Capture the cell that displays the provided text and extract its (X, Y) central coordinate. 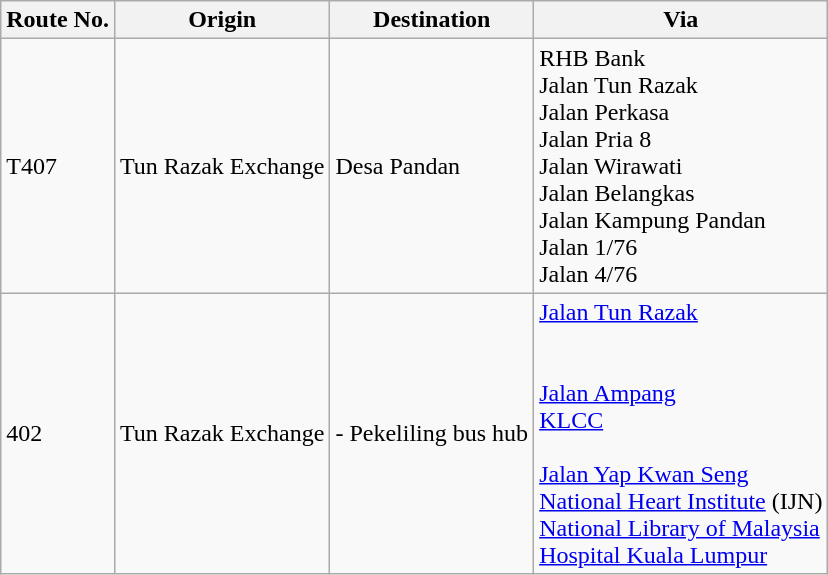
Via (681, 20)
RHB BankJalan Tun RazakJalan PerkasaJalan Pria 8Jalan WirawatiJalan BelangkasJalan Kampung PandanJalan 1/76Jalan 4/76 (681, 166)
- Pekeliling bus hub (432, 434)
Origin (222, 20)
Route No. (58, 20)
Destination (432, 20)
Jalan Tun Razak Jalan AmpangKLCC Jalan Yap Kwan SengNational Heart Institute (IJN)National Library of MalaysiaHospital Kuala Lumpur (681, 434)
T407 (58, 166)
402 (58, 434)
Desa Pandan (432, 166)
